Identify which cell holds the provided text, then report its (X, Y) central coordinate. 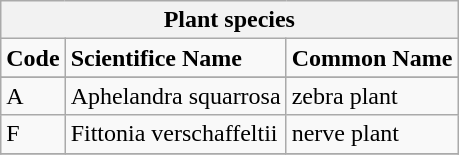
nerve plant (372, 134)
Scientifice Name (176, 58)
Common Name (372, 58)
A (33, 96)
zebra plant (372, 96)
Code (33, 58)
Plant species (230, 20)
Aphelandra squarrosa (176, 96)
Fittonia verschaffeltii (176, 134)
F (33, 134)
